Locate the cell with the specified text and output its [X, Y] center coordinate. 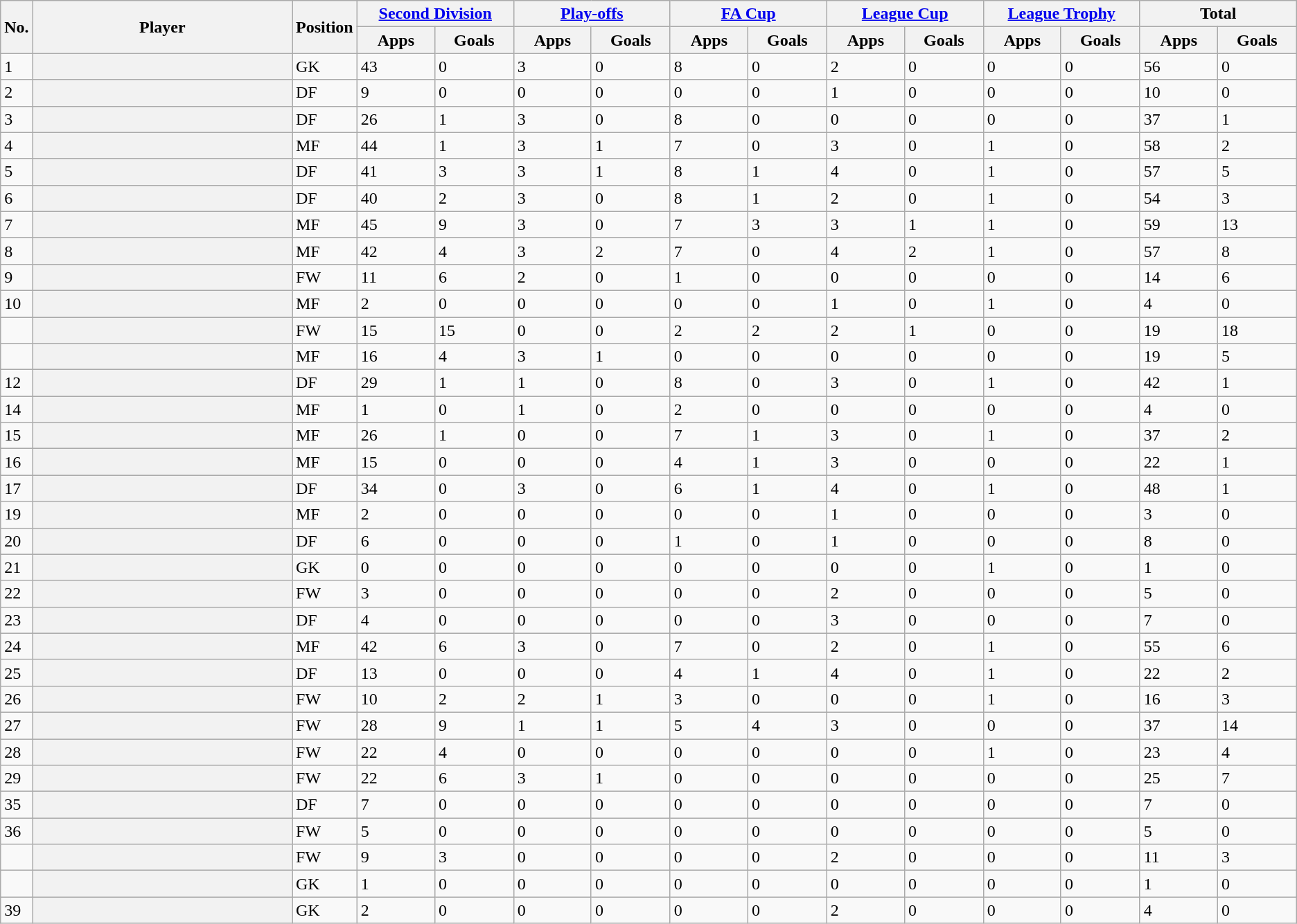
45 [396, 224]
League Cup [905, 14]
27 [17, 725]
20 [17, 541]
18 [1257, 330]
54 [1179, 198]
44 [396, 145]
43 [396, 66]
48 [1179, 488]
17 [17, 488]
No. [17, 27]
League Trophy [1061, 14]
Total [1218, 14]
24 [17, 646]
35 [17, 805]
Play-offs [592, 14]
12 [17, 383]
FA Cup [748, 14]
Position [325, 27]
55 [1179, 646]
Second Division [435, 14]
39 [17, 910]
40 [396, 198]
56 [1179, 66]
21 [17, 567]
58 [1179, 145]
36 [17, 831]
59 [1179, 224]
Player [162, 27]
34 [396, 488]
41 [396, 172]
